Scan for the cell matching the given text and deliver its (x, y) coordinate at center. 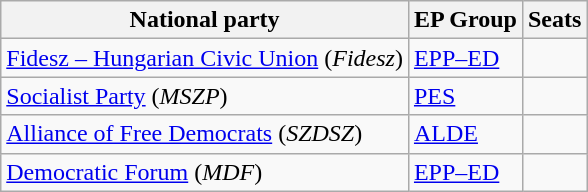
National party (205, 20)
Socialist Party (MSZP) (205, 96)
EP Group (465, 20)
ALDE (465, 134)
Democratic Forum (MDF) (205, 172)
Fidesz – Hungarian Civic Union (Fidesz) (205, 58)
Alliance of Free Democrats (SZDSZ) (205, 134)
Seats (554, 20)
PES (465, 96)
